Extract the [x, y] coordinate from the center of the cell holding the provided text.  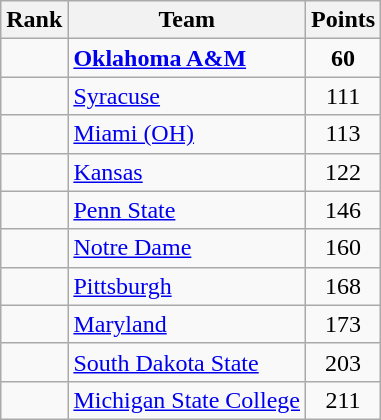
203 [344, 362]
146 [344, 210]
Points [344, 20]
Penn State [187, 210]
Notre Dame [187, 248]
111 [344, 96]
Oklahoma A&M [187, 58]
Miami (OH) [187, 134]
Michigan State College [187, 400]
113 [344, 134]
Maryland [187, 324]
211 [344, 400]
Pittsburgh [187, 286]
160 [344, 248]
168 [344, 286]
60 [344, 58]
Rank [34, 20]
Team [187, 20]
South Dakota State [187, 362]
Kansas [187, 172]
Syracuse [187, 96]
173 [344, 324]
122 [344, 172]
